Find where the given text appears and provide that cell's center as (X, Y) coordinate. 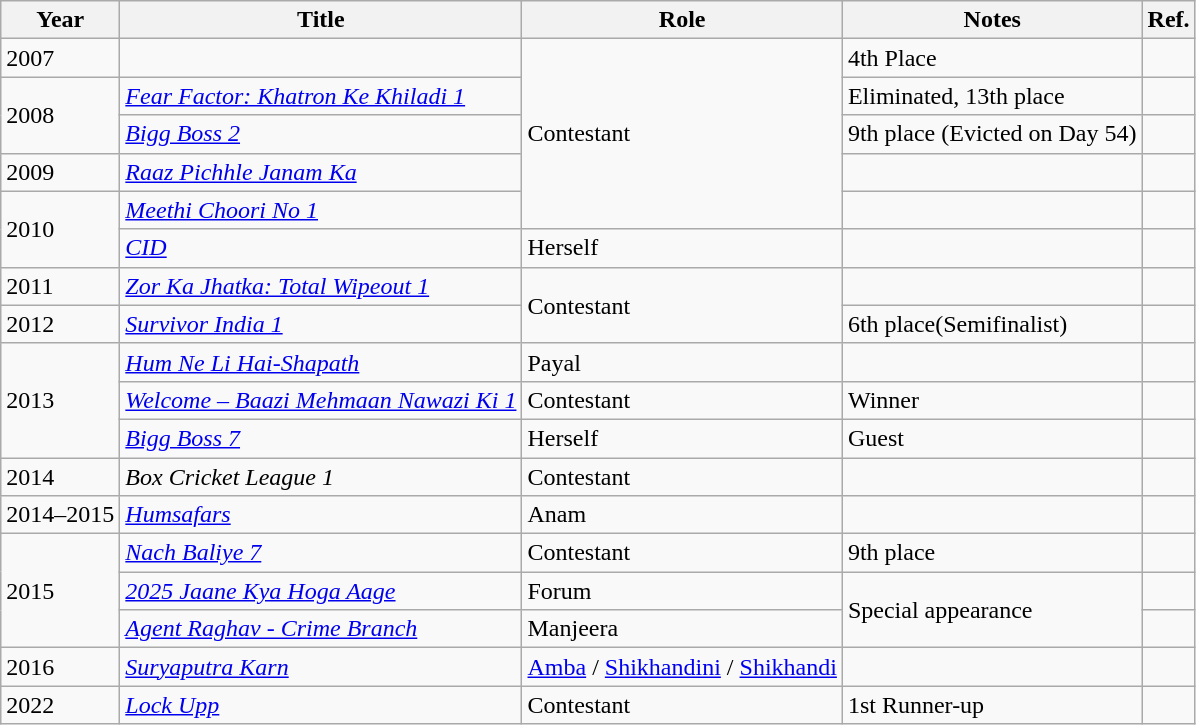
2022 (60, 705)
CID (321, 248)
2014–2015 (60, 515)
Bigg Boss 2 (321, 134)
Box Cricket League 1 (321, 477)
Suryaputra Karn (321, 667)
2010 (60, 229)
Raaz Pichhle Janam Ka (321, 172)
2008 (60, 115)
Agent Raghav - Crime Branch (321, 629)
6th place(Semifinalist) (992, 324)
Hum Ne Li Hai-Shapath (321, 362)
Zor Ka Jhatka: Total Wipeout 1 (321, 286)
Bigg Boss 7 (321, 438)
Year (60, 20)
Manjeera (682, 629)
9th place (992, 553)
Survivor India 1 (321, 324)
Lock Upp (321, 705)
2025 Jaane Kya Hoga Aage (321, 591)
Winner (992, 400)
Anam (682, 515)
Welcome – Baazi Mehmaan Nawazi Ki 1 (321, 400)
2016 (60, 667)
4th Place (992, 58)
2011 (60, 286)
Humsafars (321, 515)
Nach Baliye 7 (321, 553)
9th place (Evicted on Day 54) (992, 134)
2009 (60, 172)
Payal (682, 362)
2012 (60, 324)
2013 (60, 400)
Role (682, 20)
1st Runner-up (992, 705)
Fear Factor: Khatron Ke Khiladi 1 (321, 96)
Title (321, 20)
Special appearance (992, 610)
2014 (60, 477)
Eliminated, 13th place (992, 96)
Ref. (1168, 20)
Guest (992, 438)
2007 (60, 58)
Forum (682, 591)
Meethi Choori No 1 (321, 210)
2015 (60, 591)
Amba / Shikhandini / Shikhandi (682, 667)
Notes (992, 20)
